Determine the [x, y] coordinate at the center of the cell enclosing the given text.  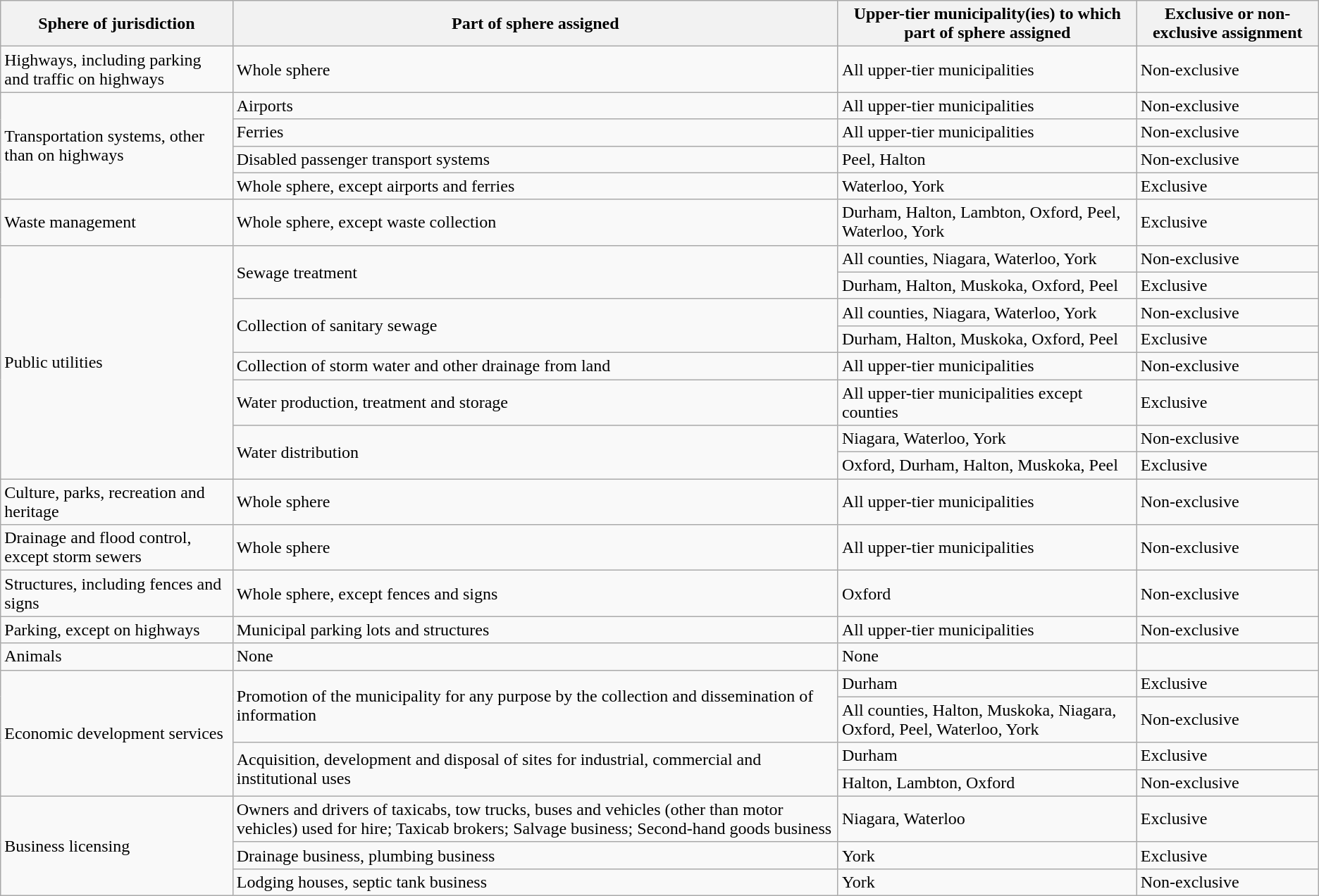
Sphere of jurisdiction [117, 24]
Ferries [535, 132]
Structures, including fences and signs [117, 593]
Highways, including parking and traffic on highways [117, 69]
Sewage treatment [535, 272]
Promotion of the municipality for any purpose by the collection and dissemination of information [535, 706]
Acquisition, development and disposal of sites for industrial, commercial and institutional uses [535, 769]
Municipal parking lots and structures [535, 630]
Culture, parks, recreation and heritage [117, 502]
Upper-tier municipality(ies) to which part of sphere assigned [987, 24]
Niagara, Waterloo [987, 819]
Waterloo, York [987, 186]
Halton, Lambton, Oxford [987, 783]
Durham, Halton, Lambton, Oxford, Peel, Waterloo, York [987, 223]
All counties, Halton, Muskoka, Niagara, Oxford, Peel, Waterloo, York [987, 720]
Oxford [987, 593]
Lodging houses, septic tank business [535, 882]
Whole sphere, except fences and signs [535, 593]
Niagara, Waterloo, York [987, 439]
Disabled passenger transport systems [535, 159]
All upper-tier municipalities except counties [987, 402]
Oxford, Durham, Halton, Muskoka, Peel [987, 466]
Animals [117, 657]
Business licensing [117, 845]
Part of sphere assigned [535, 24]
Drainage business, plumbing business [535, 855]
Water distribution [535, 452]
Drainage and flood control, except storm sewers [117, 548]
Collection of sanitary sewage [535, 325]
Peel, Halton [987, 159]
Public utilities [117, 362]
Economic development services [117, 733]
Whole sphere, except airports and ferries [535, 186]
Waste management [117, 223]
Parking, except on highways [117, 630]
Whole sphere, except waste collection [535, 223]
Transportation systems, other than on highways [117, 146]
Collection of storm water and other drainage from land [535, 366]
Water production, treatment and storage [535, 402]
Airports [535, 106]
Exclusive or non-exclusive assignment [1227, 24]
